For the text-containing cell, return its midpoint in (x, y) coordinate format. 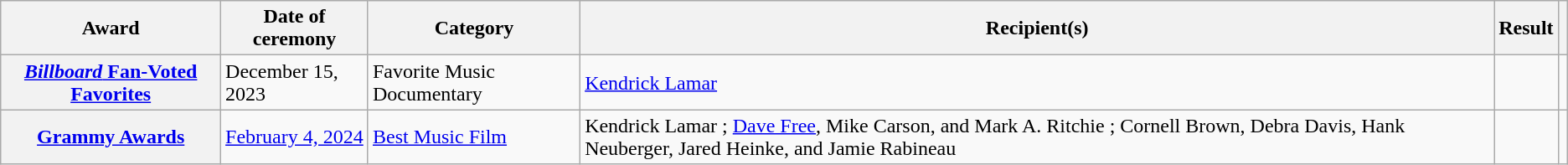
Kendrick Lamar ; Dave Free, Mike Carson, and Mark A. Ritchie ; Cornell Brown, Debra Davis, Hank Neuberger, Jared Heinke, and Jamie Rabineau (1037, 137)
Billboard Fan-Voted Favorites (111, 82)
Award (111, 28)
Best Music Film (474, 137)
Category (474, 28)
Kendrick Lamar (1037, 82)
February 4, 2024 (295, 137)
Date of ceremony (295, 28)
Grammy Awards (111, 137)
Result (1526, 28)
December 15, 2023 (295, 82)
Recipient(s) (1037, 28)
Favorite Music Documentary (474, 82)
